For the text-containing cell, return its midpoint in [x, y] coordinate format. 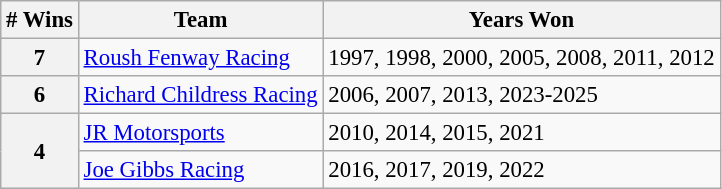
Joe Gibbs Racing [200, 170]
Roush Fenway Racing [200, 58]
2016, 2017, 2019, 2022 [522, 170]
1997, 1998, 2000, 2005, 2008, 2011, 2012 [522, 58]
2006, 2007, 2013, 2023-2025 [522, 95]
2010, 2014, 2015, 2021 [522, 133]
# Wins [40, 20]
4 [40, 152]
Richard Childress Racing [200, 95]
Team [200, 20]
7 [40, 58]
6 [40, 95]
JR Motorsports [200, 133]
Years Won [522, 20]
